Output the [x, y] coordinate of the center of the cell containing the given text.  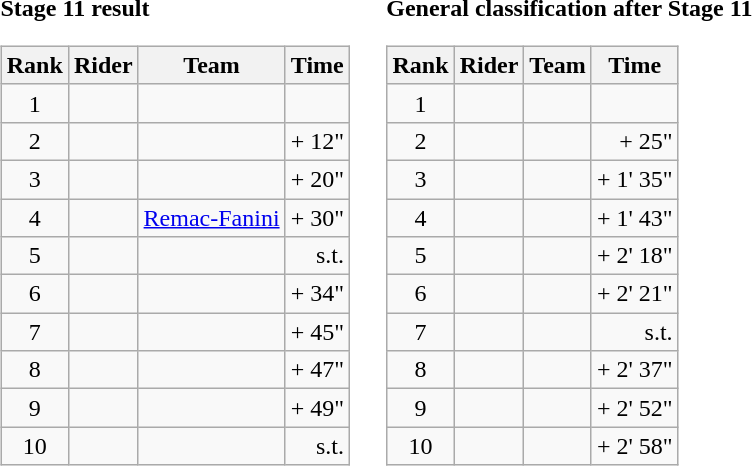
+ 20" [317, 179]
Remac-Fanini [212, 217]
+ 1' 35" [634, 179]
+ 25" [634, 141]
+ 2' 37" [634, 370]
+ 45" [317, 332]
+ 2' 21" [634, 294]
+ 12" [317, 141]
+ 2' 18" [634, 256]
+ 30" [317, 217]
+ 34" [317, 294]
+ 2' 58" [634, 446]
+ 1' 43" [634, 217]
+ 2' 52" [634, 408]
+ 49" [317, 408]
+ 47" [317, 370]
